Return (x, y) of the center of cell containing provided text 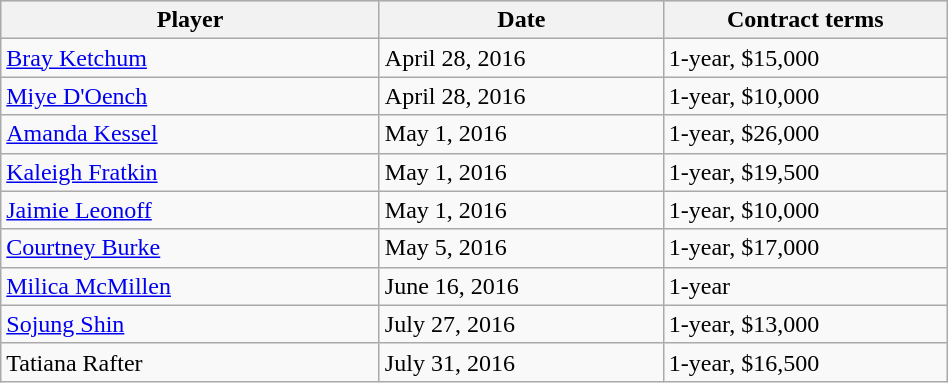
July 27, 2016 (521, 324)
Miye D'Oench (190, 96)
Amanda Kessel (190, 134)
1-year, $19,500 (805, 172)
Date (521, 20)
1-year, $13,000 (805, 324)
1-year, $16,500 (805, 362)
Bray Ketchum (190, 58)
Milica McMillen (190, 286)
1-year, $15,000 (805, 58)
Jaimie Leonoff (190, 210)
May 5, 2016 (521, 248)
June 16, 2016 (521, 286)
1-year (805, 286)
Contract terms (805, 20)
1-year, $26,000 (805, 134)
July 31, 2016 (521, 362)
Kaleigh Fratkin (190, 172)
1-year, $17,000 (805, 248)
Tatiana Rafter (190, 362)
Player (190, 20)
Sojung Shin (190, 324)
Courtney Burke (190, 248)
